For the text-containing cell, return its midpoint in [x, y] coordinate format. 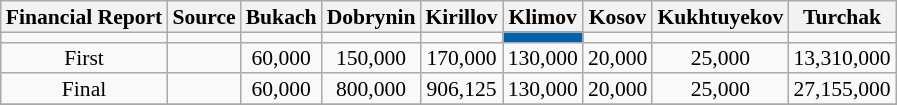
13,310,000 [842, 58]
150,000 [372, 58]
Kosov [618, 16]
800,000 [372, 90]
Klimov [543, 16]
27,155,000 [842, 90]
Source [204, 16]
170,000 [461, 58]
Bukach [282, 16]
906,125 [461, 90]
Financial Report [84, 16]
Kirillov [461, 16]
Kukhtuyekov [720, 16]
First [84, 58]
Dobrynin [372, 16]
Final [84, 90]
Turchak [842, 16]
